Pinpoint the cell where the given text exists, returning its (x, y) midpoint coordinate. 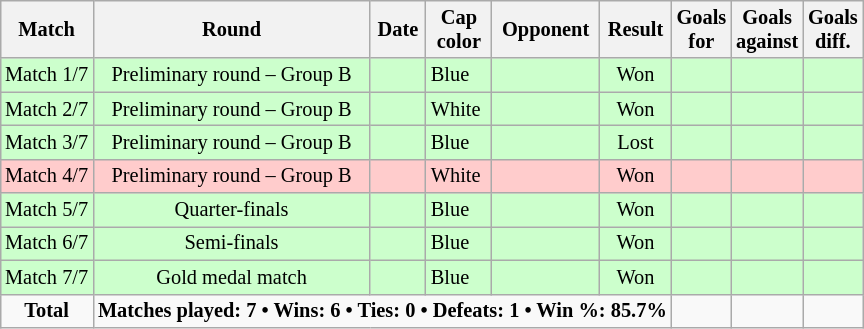
Match 1/7 (46, 75)
Quarter-finals (232, 210)
Lost (635, 142)
Goalsdiff. (833, 29)
Capcolor (459, 29)
Total (46, 311)
Matches played: 7 • Wins: 6 • Ties: 0 • Defeats: 1 • Win %: 85.7% (382, 311)
Round (232, 29)
Result (635, 29)
Match 4/7 (46, 176)
Goalsfor (702, 29)
Semi-finals (232, 243)
Match (46, 29)
Match 7/7 (46, 277)
Match 6/7 (46, 243)
Date (398, 29)
Match 3/7 (46, 142)
Match 5/7 (46, 210)
Opponent (546, 29)
Gold medal match (232, 277)
Goalsagainst (767, 29)
Match 2/7 (46, 109)
